Search for the cell housing the specified text and yield its [x, y] center coordinate. 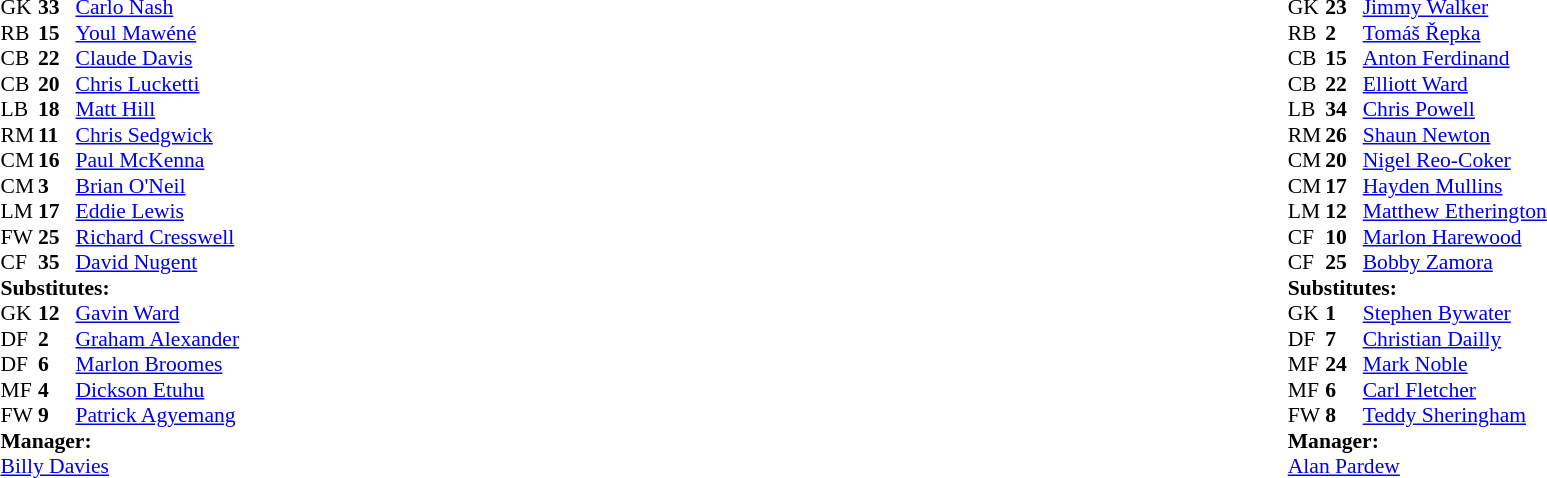
Elliott Ward [1455, 84]
Chris Powell [1455, 109]
Hayden Mullins [1455, 186]
Bobby Zamora [1455, 263]
24 [1344, 365]
Eddie Lewis [158, 211]
Paul McKenna [158, 161]
18 [57, 109]
16 [57, 161]
Tomáš Řepka [1455, 33]
Nigel Reo-Coker [1455, 161]
Marlon Harewood [1455, 237]
Stephen Bywater [1455, 313]
Anton Ferdinand [1455, 59]
Brian O'Neil [158, 186]
Youl Mawéné [158, 33]
Richard Cresswell [158, 237]
Christian Dailly [1455, 339]
Matt Hill [158, 109]
Patrick Agyemang [158, 415]
Claude Davis [158, 59]
Teddy Sheringham [1455, 415]
8 [1344, 415]
3 [57, 186]
26 [1344, 135]
Dickson Etuhu [158, 390]
Shaun Newton [1455, 135]
9 [57, 415]
Chris Lucketti [158, 84]
35 [57, 263]
Chris Sedgwick [158, 135]
34 [1344, 109]
7 [1344, 339]
4 [57, 390]
11 [57, 135]
10 [1344, 237]
Graham Alexander [158, 339]
Matthew Etherington [1455, 211]
David Nugent [158, 263]
1 [1344, 313]
Marlon Broomes [158, 365]
Mark Noble [1455, 365]
Gavin Ward [158, 313]
Carl Fletcher [1455, 390]
